Extract the (X, Y) coordinate from the center of the cell holding the provided text.  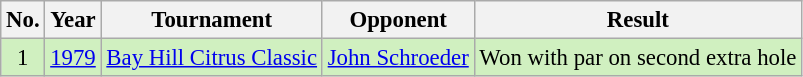
Result (638, 20)
1979 (73, 58)
No. (23, 20)
Year (73, 20)
Won with par on second extra hole (638, 58)
John Schroeder (398, 58)
Opponent (398, 20)
Bay Hill Citrus Classic (212, 58)
Tournament (212, 20)
1 (23, 58)
